Scan for the cell matching the given text and deliver its [X, Y] coordinate at center. 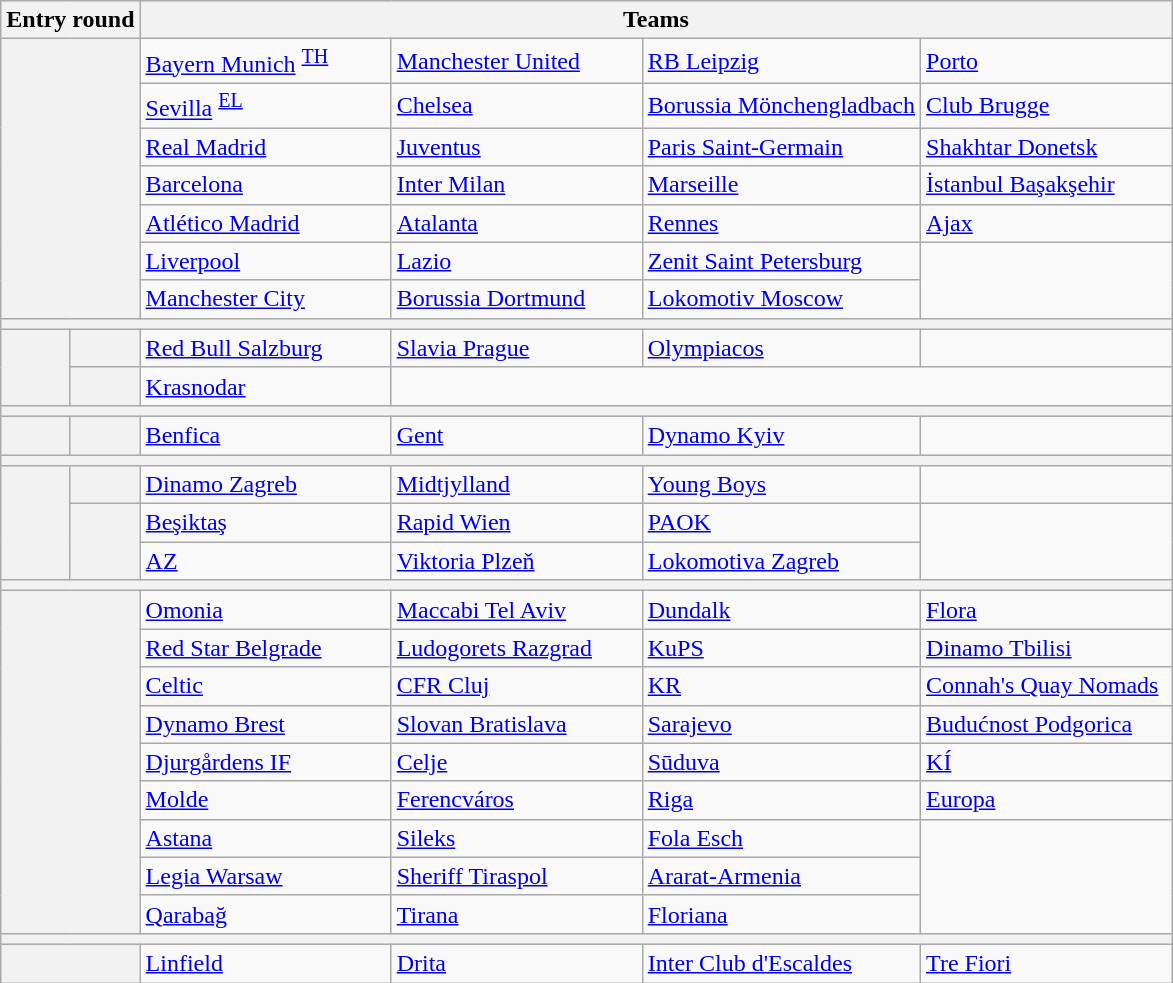
Astana [266, 838]
Lokomotiv Moscow [781, 299]
Dynamo Brest [266, 724]
Olympiacos [781, 348]
KR [781, 686]
Celtic [266, 686]
Tre Fiori [1046, 963]
Ferencváros [516, 800]
Legia Warsaw [266, 876]
Molde [266, 800]
AZ [266, 561]
Sarajevo [781, 724]
Slavia Prague [516, 348]
Barcelona [266, 185]
Real Madrid [266, 147]
Marseille [781, 185]
Krasnodar [266, 386]
Omonia [266, 610]
Lazio [516, 261]
Lokomotiva Zagreb [781, 561]
Rennes [781, 223]
Manchester City [266, 299]
Sūduva [781, 762]
Liverpool [266, 261]
Young Boys [781, 485]
KÍ [1046, 762]
Sevilla EL [266, 106]
Midtjylland [516, 485]
Linfield [266, 963]
Floriana [781, 914]
Teams [656, 20]
Maccabi Tel Aviv [516, 610]
Fola Esch [781, 838]
KuPS [781, 648]
Juventus [516, 147]
Manchester United [516, 62]
Chelsea [516, 106]
Europa [1046, 800]
Entry round [70, 20]
Gent [516, 435]
Borussia Dortmund [516, 299]
Bayern Munich TH [266, 62]
Beşiktaş [266, 523]
Zenit Saint Petersburg [781, 261]
Club Brugge [1046, 106]
CFR Cluj [516, 686]
Tirana [516, 914]
Benfica [266, 435]
Sileks [516, 838]
İstanbul Başakşehir [1046, 185]
Viktoria Plzeň [516, 561]
Red Star Belgrade [266, 648]
Inter Club d'Escaldes [781, 963]
Rapid Wien [516, 523]
Atlético Madrid [266, 223]
Drita [516, 963]
Dynamo Kyiv [781, 435]
Ajax [1046, 223]
Budućnost Podgorica [1046, 724]
Dundalk [781, 610]
Dinamo Zagreb [266, 485]
Inter Milan [516, 185]
Borussia Mönchengladbach [781, 106]
Slovan Bratislava [516, 724]
Shakhtar Donetsk [1046, 147]
RB Leipzig [781, 62]
Dinamo Tbilisi [1046, 648]
Atalanta [516, 223]
Paris Saint-Germain [781, 147]
Qarabağ [266, 914]
Ararat-Armenia [781, 876]
Sheriff Tiraspol [516, 876]
Flora [1046, 610]
Djurgårdens IF [266, 762]
Celje [516, 762]
PAOK [781, 523]
Riga [781, 800]
Porto [1046, 62]
Ludogorets Razgrad [516, 648]
Red Bull Salzburg [266, 348]
Connah's Quay Nomads [1046, 686]
